Pinpoint the cell where the given text exists, returning its (X, Y) midpoint coordinate. 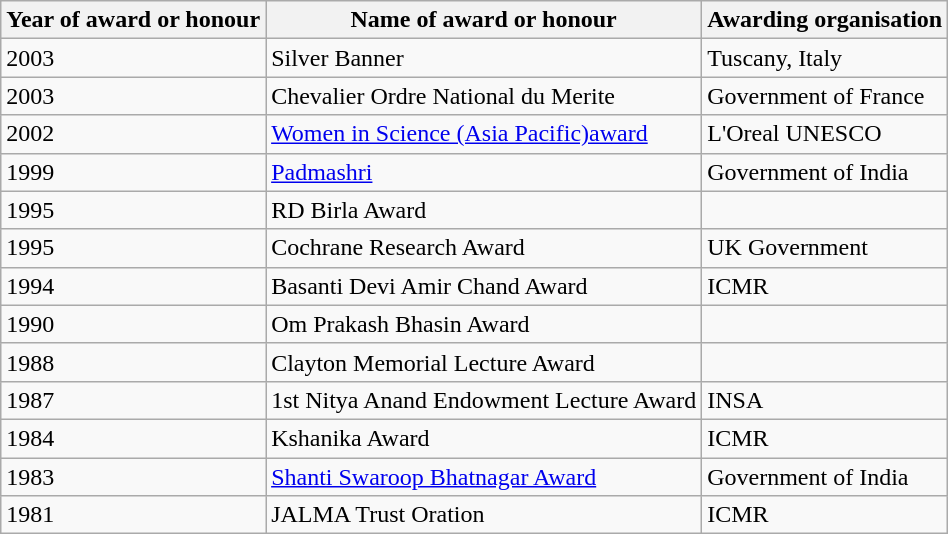
Silver Banner (484, 58)
1988 (134, 362)
1999 (134, 172)
Name of award or honour (484, 20)
Awarding organisation (825, 20)
Women in Science (Asia Pacific)award (484, 134)
INSA (825, 400)
Om Prakash Bhasin Award (484, 324)
RD Birla Award (484, 210)
1987 (134, 400)
Chevalier Ordre National du Merite (484, 96)
Shanti Swaroop Bhatnagar Award (484, 477)
L'Oreal UNESCO (825, 134)
UK Government (825, 248)
Kshanika Award (484, 438)
Cochrane Research Award (484, 248)
JALMA Trust Oration (484, 515)
Year of award or honour (134, 20)
Basanti Devi Amir Chand Award (484, 286)
1990 (134, 324)
1984 (134, 438)
1st Nitya Anand Endowment Lecture Award (484, 400)
Padmashri (484, 172)
1981 (134, 515)
1983 (134, 477)
Tuscany, Italy (825, 58)
1994 (134, 286)
Clayton Memorial Lecture Award (484, 362)
2002 (134, 134)
Government of France (825, 96)
